Return (x, y) of the center of cell containing provided text 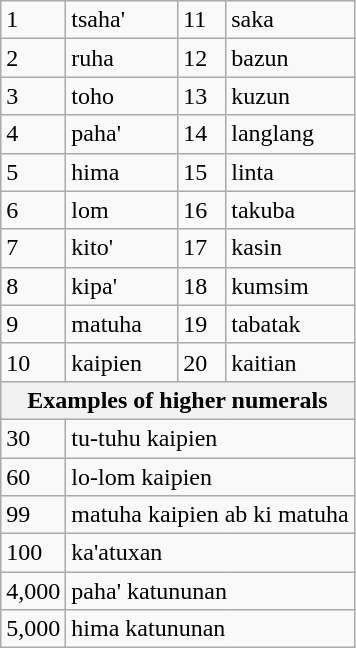
toho (122, 96)
12 (202, 58)
5,000 (34, 629)
60 (34, 477)
matuha kaipien ab ki matuha (210, 515)
99 (34, 515)
langlang (290, 134)
ruha (122, 58)
13 (202, 96)
14 (202, 134)
19 (202, 324)
paha' (122, 134)
kito' (122, 248)
hima katununan (210, 629)
kipa' (122, 286)
matuha (122, 324)
tu-tuhu kaipien (210, 438)
tabatak (290, 324)
18 (202, 286)
30 (34, 438)
tsaha' (122, 20)
20 (202, 362)
8 (34, 286)
3 (34, 96)
takuba (290, 210)
hima (122, 172)
bazun (290, 58)
11 (202, 20)
kaitian (290, 362)
lom (122, 210)
kuzun (290, 96)
Examples of higher numerals (178, 400)
16 (202, 210)
15 (202, 172)
7 (34, 248)
10 (34, 362)
ka'atuxan (210, 553)
17 (202, 248)
4,000 (34, 591)
4 (34, 134)
saka (290, 20)
lo-lom kaipien (210, 477)
1 (34, 20)
5 (34, 172)
linta (290, 172)
9 (34, 324)
2 (34, 58)
kaipien (122, 362)
paha' katununan (210, 591)
100 (34, 553)
kasin (290, 248)
6 (34, 210)
kumsim (290, 286)
